Find where the given text appears and provide that cell's center as [x, y] coordinate. 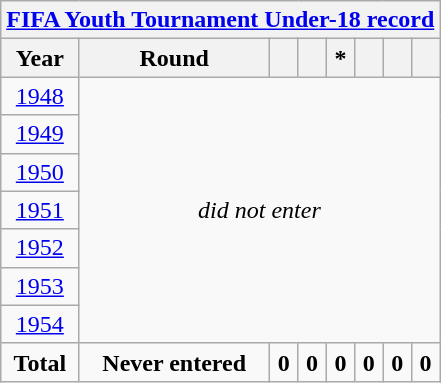
Never entered [174, 362]
1952 [40, 248]
Year [40, 58]
did not enter [260, 210]
1954 [40, 324]
FIFA Youth Tournament Under-18 record [220, 20]
1951 [40, 210]
1953 [40, 286]
1949 [40, 134]
1950 [40, 172]
* [340, 58]
1948 [40, 96]
Total [40, 362]
Round [174, 58]
